Scan for the cell matching the given text and deliver its (X, Y) coordinate at center. 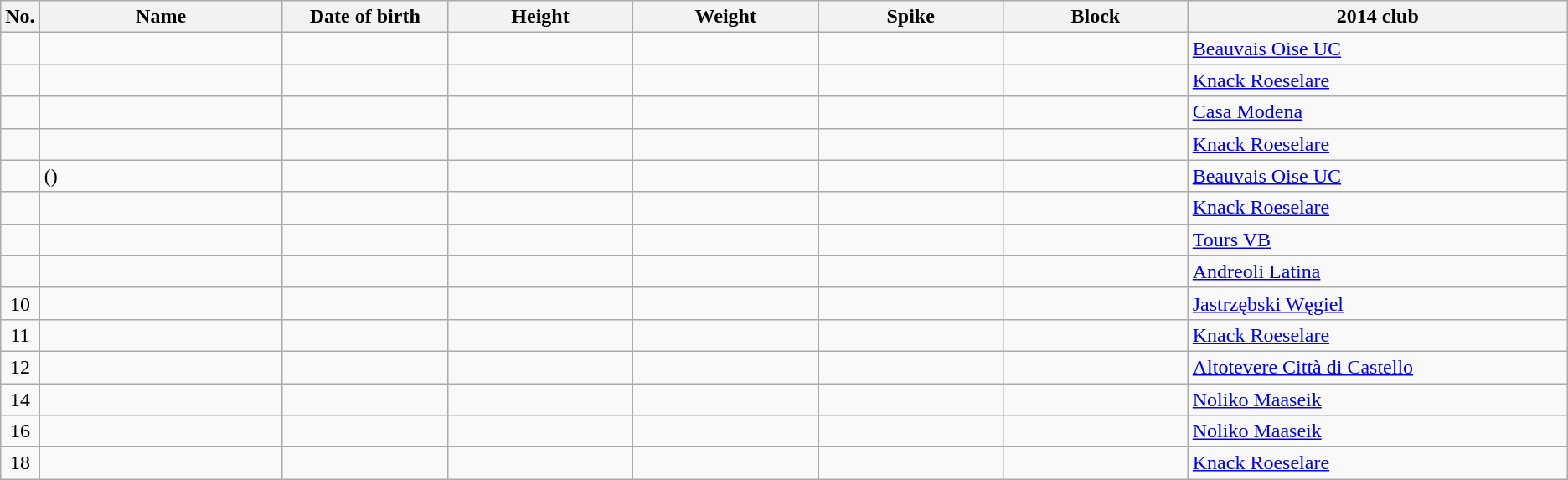
Weight (725, 17)
11 (20, 335)
10 (20, 303)
Altotevere Città di Castello (1377, 367)
14 (20, 400)
Height (539, 17)
2014 club (1377, 17)
Casa Modena (1377, 112)
Date of birth (365, 17)
() (161, 176)
Andreoli Latina (1377, 271)
Block (1096, 17)
12 (20, 367)
Spike (911, 17)
No. (20, 17)
Jastrzębski Węgiel (1377, 303)
18 (20, 463)
Tours VB (1377, 240)
16 (20, 431)
Name (161, 17)
